Locate the cell with the specified text and output its [x, y] center coordinate. 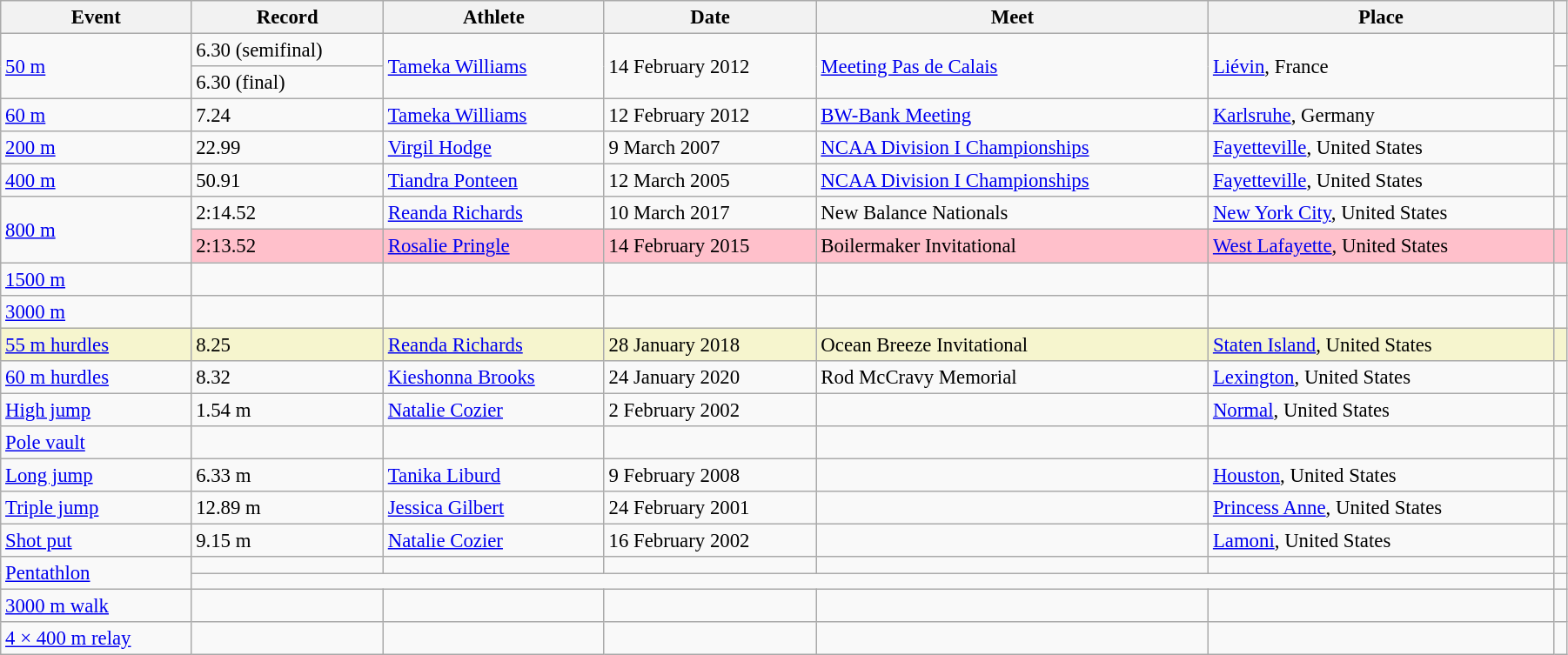
3000 m [96, 311]
9 February 2008 [710, 475]
Boilermaker Invitational [1013, 246]
8.32 [287, 377]
Kieshonna Brooks [493, 377]
1500 m [96, 279]
3000 m walk [96, 606]
Long jump [96, 475]
28 January 2018 [710, 344]
Tanika Liburd [493, 475]
60 m [96, 116]
9 March 2007 [710, 148]
Record [287, 17]
55 m hurdles [96, 344]
50 m [96, 66]
Ocean Breeze Invitational [1013, 344]
Houston, United States [1382, 475]
6.30 (final) [287, 83]
Normal, United States [1382, 410]
Karlsruhe, Germany [1382, 116]
7.24 [287, 116]
4 × 400 m relay [96, 638]
200 m [96, 148]
BW-Bank Meeting [1013, 116]
Athlete [493, 17]
24 February 2001 [710, 508]
1.54 m [287, 410]
Lexington, United States [1382, 377]
Tiandra Ponteen [493, 181]
Virgil Hodge [493, 148]
New Balance Nationals [1013, 213]
Lamoni, United States [1382, 540]
Triple jump [96, 508]
800 m [96, 230]
60 m hurdles [96, 377]
24 January 2020 [710, 377]
6.33 m [287, 475]
Shot put [96, 540]
16 February 2002 [710, 540]
New York City, United States [1382, 213]
2:13.52 [287, 246]
14 February 2012 [710, 66]
2 February 2002 [710, 410]
22.99 [287, 148]
10 March 2017 [710, 213]
Jessica Gilbert [493, 508]
Pentathlon [96, 573]
Meet [1013, 17]
12 March 2005 [710, 181]
Rosalie Pringle [493, 246]
Princess Anne, United States [1382, 508]
14 February 2015 [710, 246]
8.25 [287, 344]
Liévin, France [1382, 66]
Place [1382, 17]
9.15 m [287, 540]
Rod McCravy Memorial [1013, 377]
West Lafayette, United States [1382, 246]
400 m [96, 181]
6.30 (semifinal) [287, 50]
Event [96, 17]
2:14.52 [287, 213]
12.89 m [287, 508]
50.91 [287, 181]
Meeting Pas de Calais [1013, 66]
12 February 2012 [710, 116]
Staten Island, United States [1382, 344]
Pole vault [96, 443]
High jump [96, 410]
Date [710, 17]
